Detect which cell encompasses the target text, then output its [x, y] center coordinate. 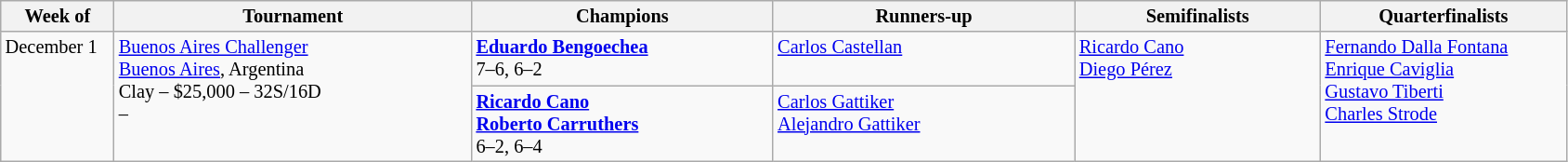
Tournament [294, 16]
Buenos Aires Challenger Buenos Aires, ArgentinaClay – $25,000 – 32S/16D – [294, 97]
Ricardo Cano Roberto Carruthers6–2, 6–4 [622, 124]
Runners-up [923, 16]
Week of [58, 16]
Semifinalists [1198, 16]
Carlos Castellan [923, 59]
Champions [622, 16]
December 1 [58, 97]
Quarterfinalists [1444, 16]
Ricardo Cano Diego Pérez [1198, 97]
Eduardo Bengoechea 7–6, 6–2 [622, 59]
Carlos Gattiker Alejandro Gattiker [923, 124]
Fernando Dalla Fontana Enrique Caviglia Gustavo Tiberti Charles Strode [1444, 97]
